From the cell containing the given text, extract its center point as [x, y] coordinate. 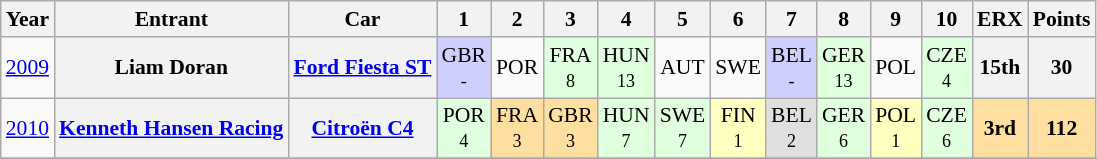
FIN1 [738, 128]
HUN7 [626, 128]
Liam Doran [171, 68]
GER6 [844, 128]
BEL2 [792, 128]
1 [464, 19]
POR4 [464, 128]
CZE4 [946, 68]
GBR3 [570, 128]
POR [517, 68]
FRA3 [517, 128]
GER13 [844, 68]
3rd [1000, 128]
Ford Fiesta ST [362, 68]
SWE7 [683, 128]
POL [896, 68]
CZE6 [946, 128]
HUN13 [626, 68]
Car [362, 19]
112 [1062, 128]
2010 [28, 128]
Entrant [171, 19]
9 [896, 19]
GBR- [464, 68]
5 [683, 19]
4 [626, 19]
30 [1062, 68]
15th [1000, 68]
BEL- [792, 68]
AUT [683, 68]
6 [738, 19]
Year [28, 19]
8 [844, 19]
ERX [1000, 19]
2009 [28, 68]
Kenneth Hansen Racing [171, 128]
FRA8 [570, 68]
POL1 [896, 128]
2 [517, 19]
Points [1062, 19]
10 [946, 19]
SWE [738, 68]
7 [792, 19]
Citroën C4 [362, 128]
3 [570, 19]
